Output the [X, Y] coordinate of the center of the cell containing the given text.  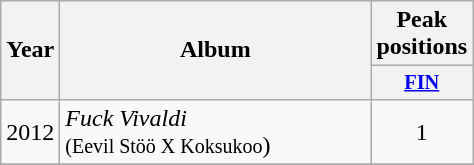
2012 [30, 132]
FIN [422, 83]
Fuck Vivaldi (Eevil Stöö X Koksukoo) [216, 132]
1 [422, 132]
Year [30, 50]
Album [216, 50]
Peak positions [422, 34]
